Determine the (X, Y) coordinate at the center of the cell enclosing the given text.  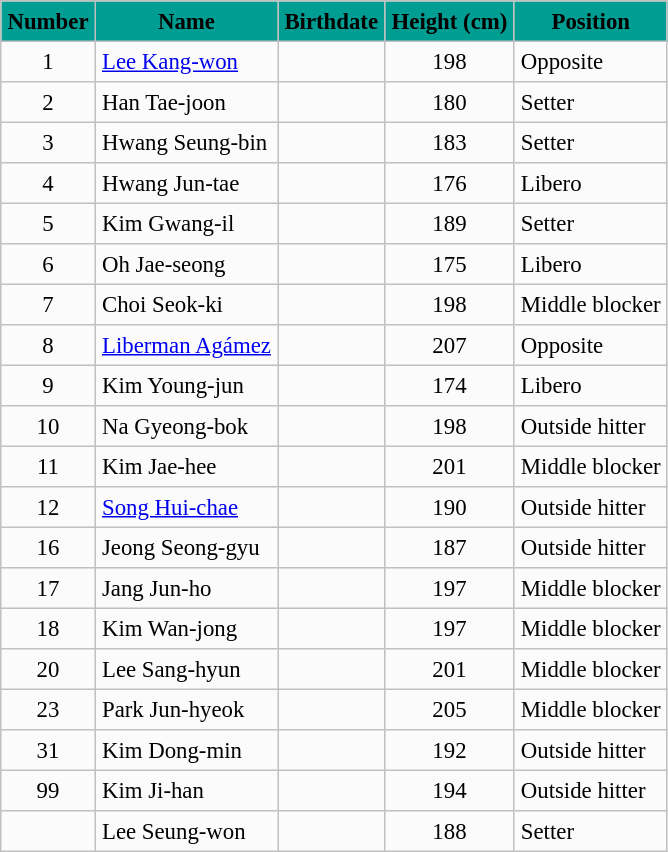
6 (48, 264)
174 (450, 385)
194 (450, 790)
12 (48, 507)
Song Hui-chae (186, 507)
7 (48, 304)
187 (450, 547)
9 (48, 385)
Height (cm) (450, 21)
Number (48, 21)
189 (450, 223)
Han Tae-joon (186, 102)
205 (450, 709)
3 (48, 142)
Liberman Agámez (186, 345)
Park Jun-hyeok (186, 709)
20 (48, 669)
175 (450, 264)
10 (48, 426)
Hwang Seung-bin (186, 142)
31 (48, 750)
Hwang Jun-tae (186, 183)
192 (450, 750)
Kim Ji-han (186, 790)
207 (450, 345)
99 (48, 790)
180 (450, 102)
Lee Kang-won (186, 61)
176 (450, 183)
Jang Jun-ho (186, 588)
Choi Seok-ki (186, 304)
Kim Wan-jong (186, 628)
17 (48, 588)
5 (48, 223)
Lee Sang-hyun (186, 669)
11 (48, 466)
Birthdate (332, 21)
Kim Young-jun (186, 385)
8 (48, 345)
4 (48, 183)
Kim Gwang-il (186, 223)
Name (186, 21)
Kim Jae-hee (186, 466)
Position (590, 21)
16 (48, 547)
190 (450, 507)
18 (48, 628)
Lee Seung-won (186, 831)
183 (450, 142)
Na Gyeong-bok (186, 426)
2 (48, 102)
Kim Dong-min (186, 750)
188 (450, 831)
23 (48, 709)
Oh Jae-seong (186, 264)
1 (48, 61)
Jeong Seong-gyu (186, 547)
